Capture the cell that displays the provided text and extract its (X, Y) central coordinate. 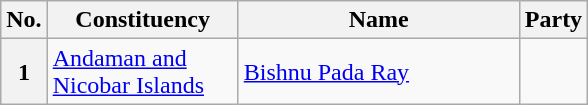
1 (24, 72)
Constituency (142, 20)
Party (553, 20)
Bishnu Pada Ray (378, 72)
Name (378, 20)
No. (24, 20)
Andaman and Nicobar Islands (142, 72)
